Return the [x, y] coordinate for the center point of the cell that contains the specified text.  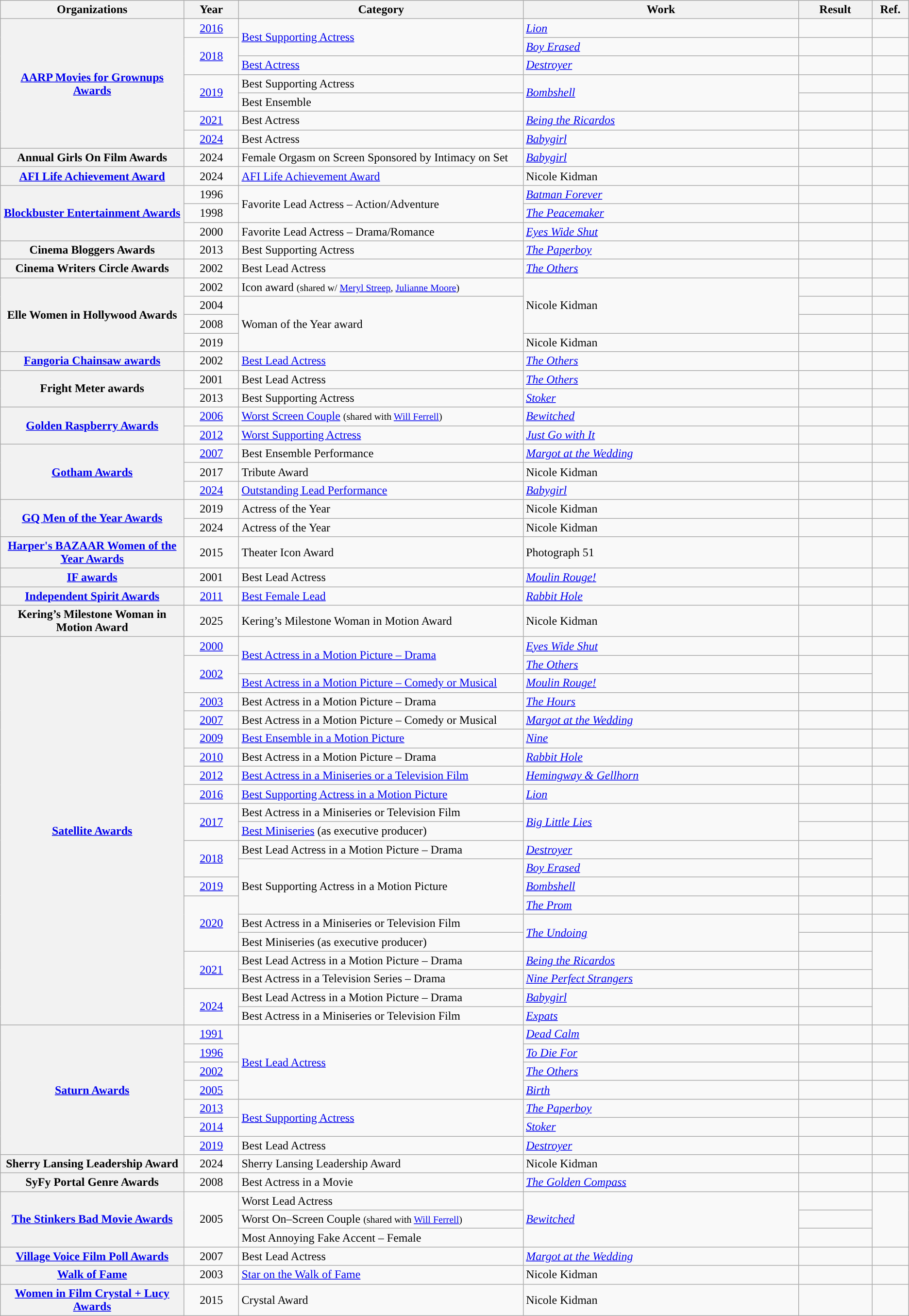
Most Annoying Fake Accent – Female [381, 1238]
Village Voice Film Poll Awards [92, 1256]
Harper's BAZAAR Women of the Year Awards [92, 553]
Walk of Fame [92, 1275]
Favorite Lead Actress – Action/Adventure [381, 204]
The Golden Compass [661, 1182]
Nine [661, 738]
Dead Calm [661, 1034]
Best Ensemble in a Motion Picture [381, 738]
Ref. [891, 10]
Elle Women in Hollywood Awards [92, 315]
Birth [661, 1090]
Saturn Awards [92, 1090]
Expats [661, 1016]
Favorite Lead Actress – Drama/Romance [381, 232]
Best Female Lead [381, 596]
Annual Girls On Film Awards [92, 157]
Independent Spirit Awards [92, 596]
Worst Supporting Actress [381, 435]
The Stinkers Bad Movie Awards [92, 1219]
Tribute Award [381, 472]
Women in Film Crystal + Lucy Awards [92, 1300]
Gotham Awards [92, 472]
Result [835, 10]
Woman of the Year award [381, 324]
Cinema Writers Circle Awards [92, 269]
Organizations [92, 10]
Big Little Lies [661, 821]
2020 [212, 923]
Best Actress in a Television Series – Drama [381, 979]
2009 [212, 738]
Blockbuster Entertainment Awards [92, 213]
Cinema Bloggers Awards [92, 250]
Best Actress in a Miniseries or a Television Film [381, 775]
The Undoing [661, 933]
The Hours [661, 701]
1998 [212, 213]
The Prom [661, 905]
SyFy Portal Genre Awards [92, 1182]
Worst Screen Couple (shared with Will Ferrell) [381, 416]
Hemingway & Gellhorn [661, 775]
Star on the Walk of Fame [381, 1275]
Satellite Awards [92, 831]
Nine Perfect Strangers [661, 979]
Fright Meter awards [92, 389]
Crystal Award [381, 1300]
2004 [212, 306]
Outstanding Lead Performance [381, 490]
Theater Icon Award [381, 553]
2025 [212, 621]
Photograph 51 [661, 553]
Best Ensemble [381, 102]
Best Ensemble Performance [381, 453]
2006 [212, 416]
Best Actress in a Movie [381, 1182]
Female Orgasm on Screen Sponsored by Intimacy on Set [381, 157]
AARP Movies for Grownups Awards [92, 84]
To Die For [661, 1053]
Just Go with It [661, 435]
Fangoria Chainsaw awards [92, 361]
Category [381, 10]
Work [661, 10]
2010 [212, 757]
2011 [212, 596]
Batman Forever [661, 194]
Year [212, 10]
1991 [212, 1034]
Icon award (shared w/ Meryl Streep, Julianne Moore) [381, 287]
Worst Lead Actress [381, 1201]
Golden Raspberry Awards [92, 426]
GQ Men of the Year Awards [92, 518]
The Peacemaker [661, 213]
2014 [212, 1127]
Worst On–Screen Couple (shared with Will Ferrell) [381, 1219]
IF awards [92, 578]
